Detect which cell encompasses the target text, then output its [x, y] center coordinate. 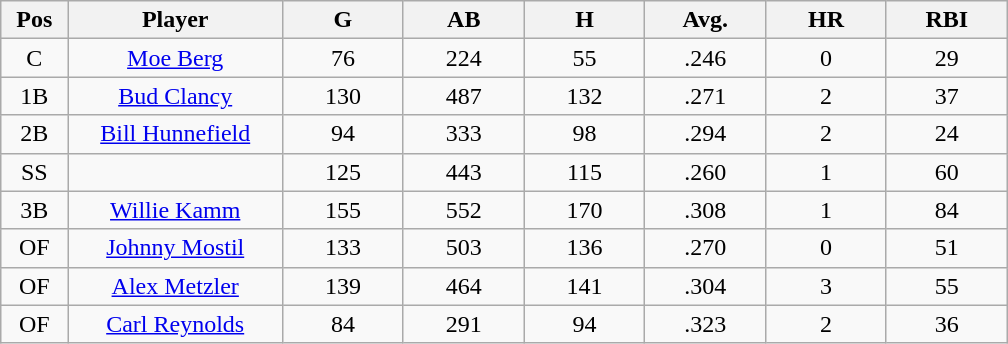
.270 [706, 248]
1B [34, 96]
Player [176, 20]
464 [464, 286]
443 [464, 172]
3 [826, 286]
130 [344, 96]
24 [946, 134]
155 [344, 210]
136 [584, 248]
C [34, 58]
552 [464, 210]
141 [584, 286]
Pos [34, 20]
Bill Hunnefield [176, 134]
Carl Reynolds [176, 324]
51 [946, 248]
224 [464, 58]
487 [464, 96]
.260 [706, 172]
125 [344, 172]
3B [34, 210]
503 [464, 248]
333 [464, 134]
Willie Kamm [176, 210]
G [344, 20]
SS [34, 172]
60 [946, 172]
139 [344, 286]
Moe Berg [176, 58]
.271 [706, 96]
29 [946, 58]
132 [584, 96]
Bud Clancy [176, 96]
37 [946, 96]
.323 [706, 324]
291 [464, 324]
.308 [706, 210]
2B [34, 134]
76 [344, 58]
H [584, 20]
115 [584, 172]
98 [584, 134]
170 [584, 210]
133 [344, 248]
Johnny Mostil [176, 248]
.304 [706, 286]
Avg. [706, 20]
AB [464, 20]
.294 [706, 134]
HR [826, 20]
36 [946, 324]
Alex Metzler [176, 286]
.246 [706, 58]
RBI [946, 20]
